Find where the given text appears and provide that cell's center as [X, Y] coordinate. 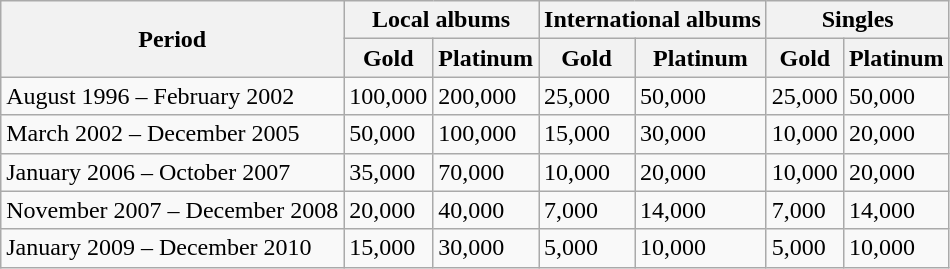
March 2002 – December 2005 [172, 134]
Period [172, 39]
August 1996 – February 2002 [172, 96]
Local albums [442, 20]
January 2009 – December 2010 [172, 248]
November 2007 – December 2008 [172, 210]
200,000 [486, 96]
40,000 [486, 210]
Singles [858, 20]
70,000 [486, 172]
January 2006 – October 2007 [172, 172]
International albums [653, 20]
35,000 [388, 172]
